Scan for the cell matching the given text and deliver its (X, Y) coordinate at center. 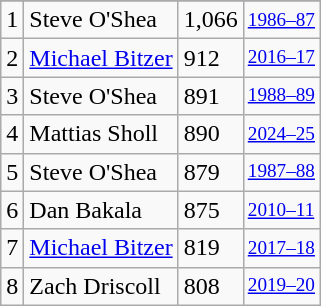
2 (12, 58)
3 (12, 96)
Zach Driscoll (101, 286)
Dan Bakala (101, 210)
891 (210, 96)
1,066 (210, 20)
2024–25 (281, 134)
5 (12, 172)
890 (210, 134)
875 (210, 210)
1 (12, 20)
912 (210, 58)
8 (12, 286)
Mattias Sholl (101, 134)
2016–17 (281, 58)
1988–89 (281, 96)
2017–18 (281, 248)
4 (12, 134)
879 (210, 172)
2019–20 (281, 286)
6 (12, 210)
1987–88 (281, 172)
1986–87 (281, 20)
2010–11 (281, 210)
819 (210, 248)
808 (210, 286)
7 (12, 248)
